For the text-containing cell, return its midpoint in [x, y] coordinate format. 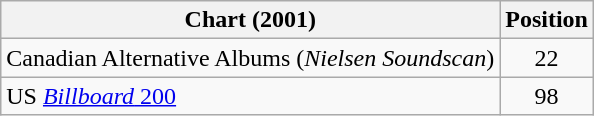
22 [547, 58]
Canadian Alternative Albums (Nielsen Soundscan) [250, 58]
Chart (2001) [250, 20]
Position [547, 20]
98 [547, 96]
US Billboard 200 [250, 96]
